Identify which cell holds the provided text, then report its (X, Y) central coordinate. 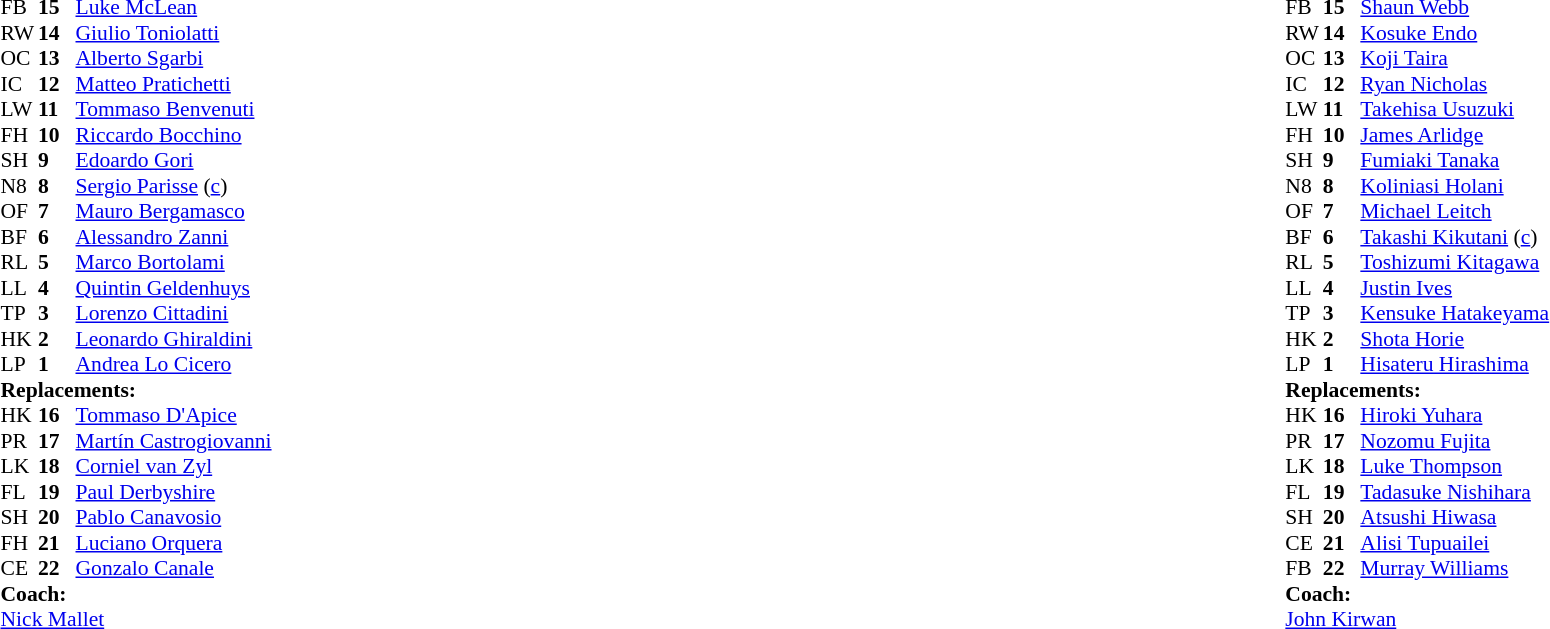
Tommaso Benvenuti (174, 109)
Michael Leitch (1454, 211)
Lorenzo Cittadini (174, 313)
Marco Bortolami (174, 263)
Toshizumi Kitagawa (1454, 263)
Atsushi Hiwasa (1454, 517)
Tadasuke Nishihara (1454, 492)
Fumiaki Tanaka (1454, 161)
James Arlidge (1454, 135)
Pablo Canavosio (174, 517)
Murray Williams (1454, 569)
Leonardo Ghiraldini (174, 339)
FB (1304, 569)
Alisi Tupuailei (1454, 543)
Matteo Pratichetti (174, 84)
Luke Thompson (1454, 467)
Hisateru Hirashima (1454, 365)
Paul Derbyshire (174, 492)
Mauro Bergamasco (174, 211)
Quintin Geldenhuys (174, 288)
Kensuke Hatakeyama (1454, 313)
Takashi Kikutani (c) (1454, 237)
Andrea Lo Cicero (174, 365)
Sergio Parisse (c) (174, 186)
Tommaso D'Apice (174, 415)
Giulio Toniolatti (174, 33)
Takehisa Usuzuki (1454, 109)
Riccardo Bocchino (174, 135)
Martín Castrogiovanni (174, 441)
Hiroki Yuhara (1454, 415)
Ryan Nicholas (1454, 84)
Justin Ives (1454, 288)
Luciano Orquera (174, 543)
Kosuke Endo (1454, 33)
Edoardo Gori (174, 161)
Alberto Sgarbi (174, 59)
Shota Horie (1454, 339)
Alessandro Zanni (174, 237)
Gonzalo Canale (174, 569)
Nozomu Fujita (1454, 441)
Koji Taira (1454, 59)
Koliniasi Holani (1454, 186)
Corniel van Zyl (174, 467)
